Detect which cell encompasses the target text, then output its [X, Y] center coordinate. 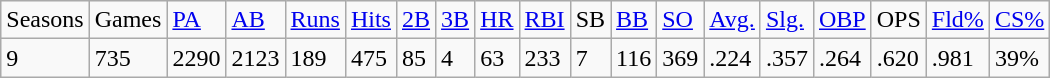
OBP [842, 20]
2290 [196, 58]
2123 [256, 58]
HR [497, 20]
AB [256, 20]
Fld% [958, 20]
4 [456, 58]
39% [1019, 58]
OPS [898, 20]
Seasons [45, 20]
Runs [315, 20]
2B [416, 20]
.264 [842, 58]
9 [45, 58]
3B [456, 20]
116 [634, 58]
735 [128, 58]
PA [196, 20]
RBI [544, 20]
.620 [898, 58]
85 [416, 58]
SO [680, 20]
Games [128, 20]
189 [315, 58]
Slg. [786, 20]
369 [680, 58]
.224 [732, 58]
.357 [786, 58]
CS% [1019, 20]
475 [370, 58]
7 [590, 58]
Hits [370, 20]
63 [497, 58]
233 [544, 58]
SB [590, 20]
BB [634, 20]
.981 [958, 58]
Avg. [732, 20]
